Identify which cell holds the provided text, then report its (x, y) central coordinate. 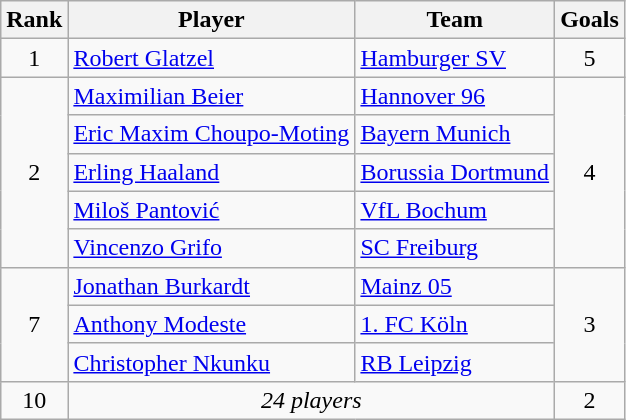
Goals (590, 20)
5 (590, 58)
Hamburger SV (455, 58)
Miloš Pantović (212, 210)
Hannover 96 (455, 96)
4 (590, 172)
Maximilian Beier (212, 96)
RB Leipzig (455, 362)
10 (34, 400)
Jonathan Burkardt (212, 286)
Eric Maxim Choupo-Moting (212, 134)
Vincenzo Grifo (212, 248)
VfL Bochum (455, 210)
24 players (312, 400)
Robert Glatzel (212, 58)
Rank (34, 20)
3 (590, 324)
Player (212, 20)
Christopher Nkunku (212, 362)
1. FC Köln (455, 324)
1 (34, 58)
Anthony Modeste (212, 324)
Team (455, 20)
Borussia Dortmund (455, 172)
Mainz 05 (455, 286)
Bayern Munich (455, 134)
SC Freiburg (455, 248)
Erling Haaland (212, 172)
7 (34, 324)
